Find where the given text appears and provide that cell's center as [x, y] coordinate. 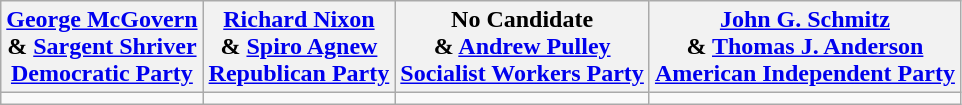
George McGovern & Sargent ShriverDemocratic Party [102, 47]
No Candidate & Andrew PulleySocialist Workers Party [522, 47]
John G. Schmitz & Thomas J. AndersonAmerican Independent Party [804, 47]
Richard Nixon & Spiro AgnewRepublican Party [299, 47]
